Output the [X, Y] coordinate of the center of the cell containing the given text.  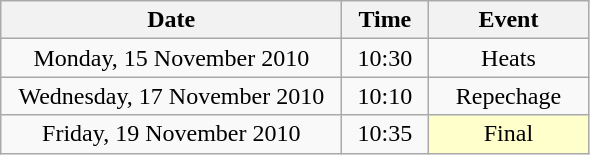
Date [172, 20]
Wednesday, 17 November 2010 [172, 96]
10:30 [385, 58]
Time [385, 20]
Friday, 19 November 2010 [172, 134]
10:10 [385, 96]
Repechage [508, 96]
Event [508, 20]
10:35 [385, 134]
Final [508, 134]
Monday, 15 November 2010 [172, 58]
Heats [508, 58]
